Return [X, Y] of the center of cell containing provided text 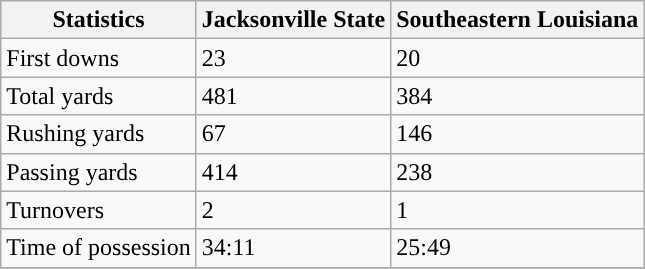
2 [293, 210]
23 [293, 58]
First downs [99, 58]
Southeastern Louisiana [518, 20]
34:11 [293, 248]
Turnovers [99, 210]
414 [293, 172]
Rushing yards [99, 134]
238 [518, 172]
Jacksonville State [293, 20]
Passing yards [99, 172]
1 [518, 210]
Time of possession [99, 248]
146 [518, 134]
25:49 [518, 248]
384 [518, 96]
Total yards [99, 96]
20 [518, 58]
Statistics [99, 20]
481 [293, 96]
67 [293, 134]
